For the text-containing cell, return its midpoint in [X, Y] coordinate format. 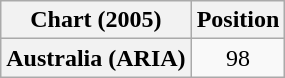
Chart (2005) [96, 20]
Position [238, 20]
98 [238, 58]
Australia (ARIA) [96, 58]
